Output the (X, Y) coordinate of the center of the cell containing the given text.  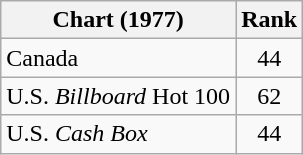
U.S. Cash Box (118, 134)
Rank (270, 20)
U.S. Billboard Hot 100 (118, 96)
62 (270, 96)
Canada (118, 58)
Chart (1977) (118, 20)
